From the cell containing the given text, extract its center point as [X, Y] coordinate. 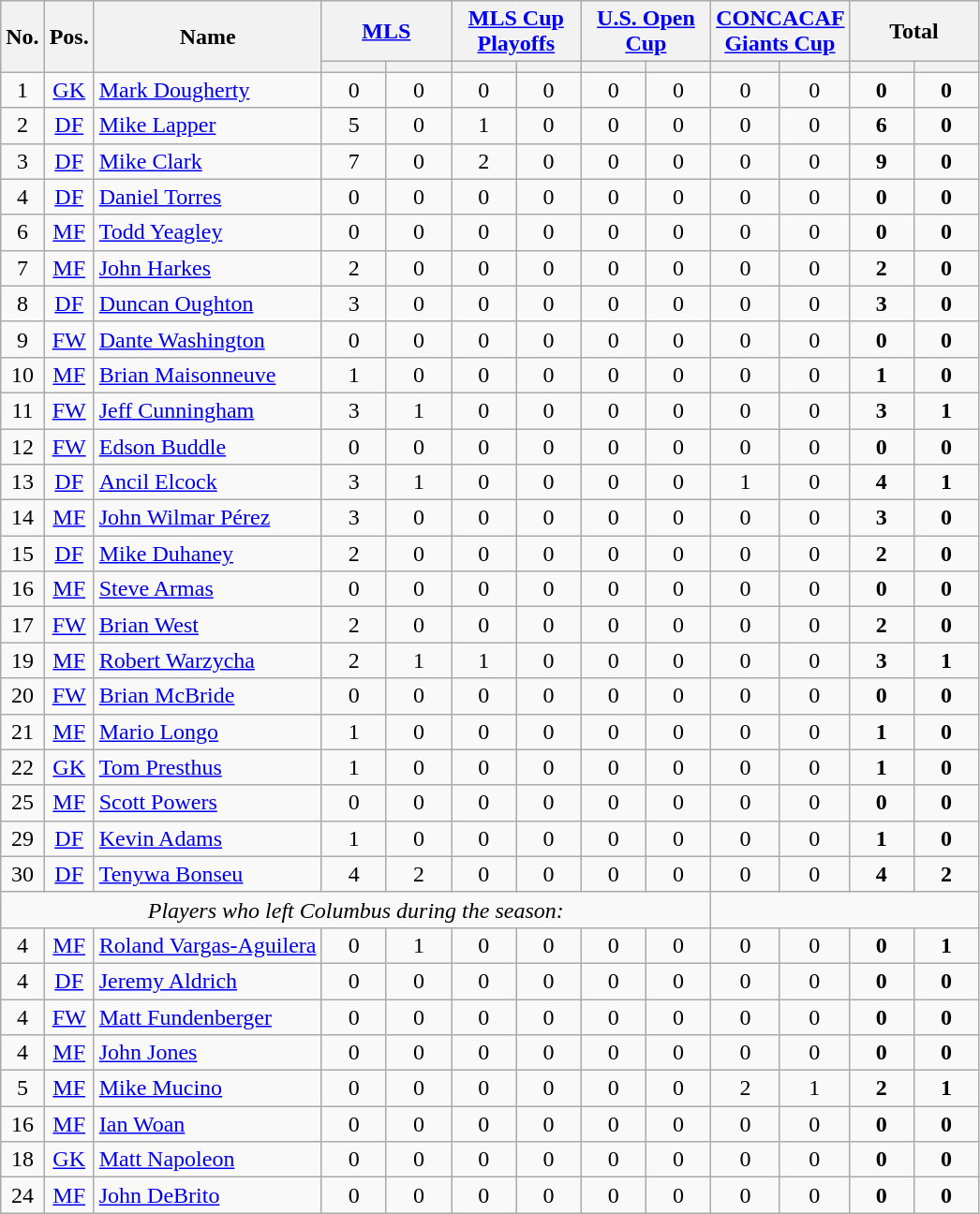
Ancil Elcock [208, 482]
Steve Armas [208, 589]
13 [22, 482]
MLS Cup Playoffs [517, 32]
Dante Washington [208, 339]
Robert Warzycha [208, 660]
17 [22, 625]
John Harkes [208, 268]
Brian West [208, 625]
Matt Fundenberger [208, 1016]
Total [914, 32]
Ian Woan [208, 1124]
Duncan Oughton [208, 303]
Mario Longo [208, 732]
U.S. Open Cup [646, 32]
15 [22, 554]
21 [22, 732]
24 [22, 1195]
John Wilmar Pérez [208, 518]
29 [22, 838]
Mike Mucino [208, 1088]
MLS [386, 32]
CONCACAF Giants Cup [780, 32]
Brian McBride [208, 696]
No. [22, 37]
Players who left Columbus during the season: [356, 910]
Daniel Torres [208, 197]
19 [22, 660]
12 [22, 447]
Kevin Adams [208, 838]
8 [22, 303]
Matt Napoleon [208, 1160]
John Jones [208, 1053]
14 [22, 518]
Name [208, 37]
Todd Yeagley [208, 232]
Pos. [69, 37]
Edson Buddle [208, 447]
John DeBrito [208, 1195]
25 [22, 803]
22 [22, 767]
Roland Vargas-Aguilera [208, 945]
Mark Dougherty [208, 90]
20 [22, 696]
Tenywa Bonseu [208, 874]
11 [22, 410]
Brian Maisonneuve [208, 375]
Mike Duhaney [208, 554]
Tom Presthus [208, 767]
Scott Powers [208, 803]
10 [22, 375]
Jeremy Aldrich [208, 981]
30 [22, 874]
Mike Lapper [208, 126]
Jeff Cunningham [208, 410]
Mike Clark [208, 161]
18 [22, 1160]
